Extract the [X, Y] coordinate from the center of the cell holding the provided text.  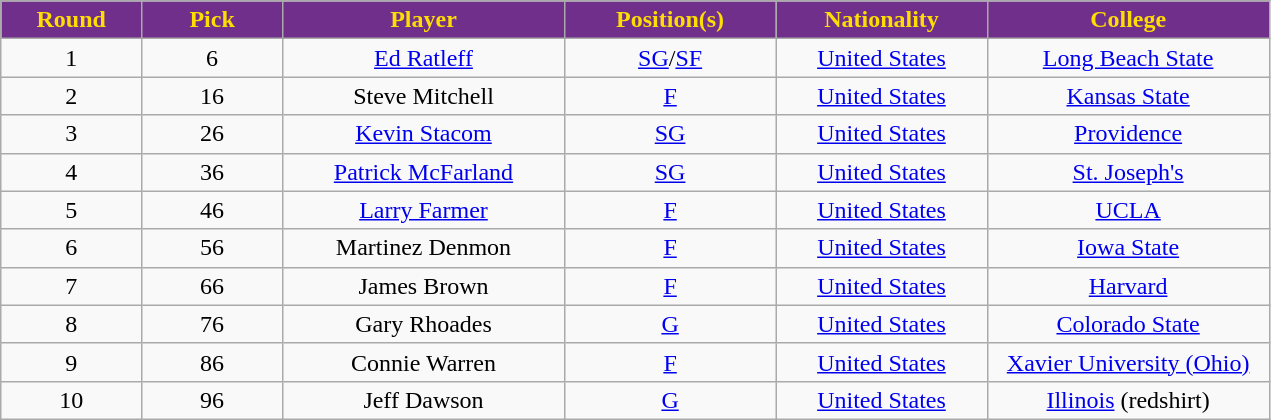
Larry Farmer [424, 210]
Patrick McFarland [424, 172]
96 [212, 400]
10 [72, 400]
Gary Rhoades [424, 324]
Xavier University (Ohio) [1128, 362]
Ed Ratleff [424, 58]
8 [72, 324]
46 [212, 210]
James Brown [424, 286]
Illinois (redshirt) [1128, 400]
36 [212, 172]
Round [72, 20]
Position(s) [670, 20]
16 [212, 96]
76 [212, 324]
Steve Mitchell [424, 96]
Harvard [1128, 286]
Kevin Stacom [424, 134]
66 [212, 286]
56 [212, 248]
1 [72, 58]
4 [72, 172]
Nationality [882, 20]
Long Beach State [1128, 58]
86 [212, 362]
9 [72, 362]
SG/SF [670, 58]
Pick [212, 20]
Martinez Denmon [424, 248]
26 [212, 134]
Player [424, 20]
7 [72, 286]
Colorado State [1128, 324]
Kansas State [1128, 96]
Iowa State [1128, 248]
St. Joseph's [1128, 172]
UCLA [1128, 210]
College [1128, 20]
3 [72, 134]
2 [72, 96]
5 [72, 210]
Providence [1128, 134]
Connie Warren [424, 362]
Jeff Dawson [424, 400]
